From the cell containing the given text, extract its center point as (X, Y) coordinate. 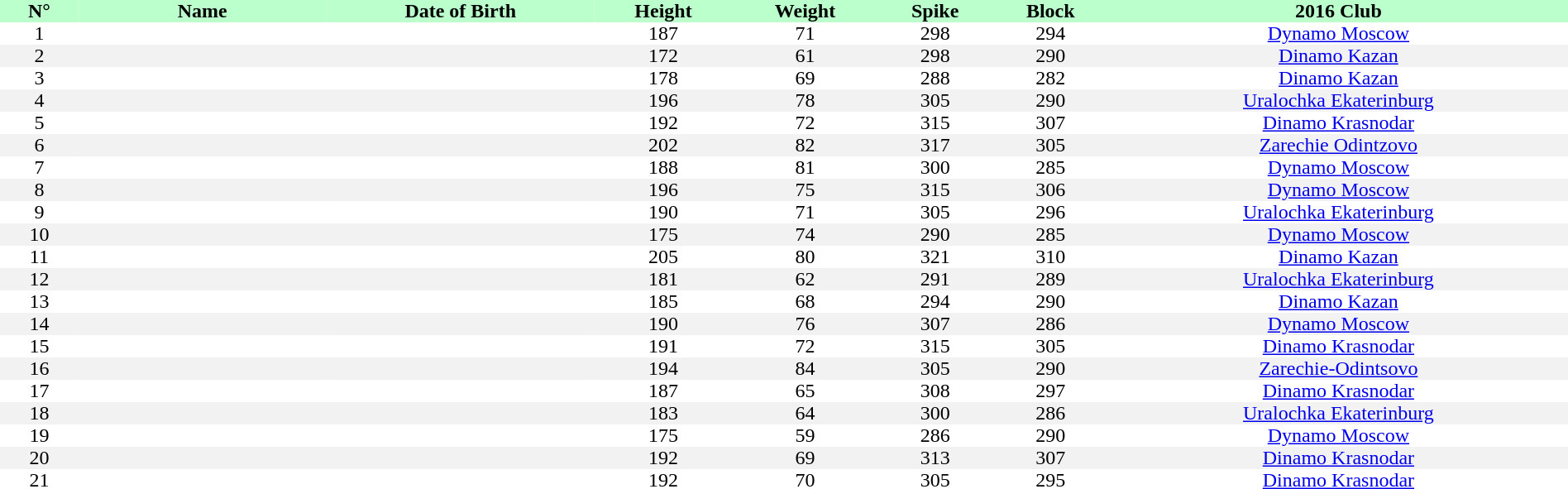
N° (40, 12)
84 (805, 369)
10 (40, 235)
80 (805, 256)
185 (663, 301)
Height (663, 12)
Weight (805, 12)
2 (40, 56)
8 (40, 190)
191 (663, 346)
Spike (935, 12)
7 (40, 167)
11 (40, 256)
13 (40, 301)
5 (40, 122)
Block (1050, 12)
20 (40, 458)
61 (805, 56)
74 (805, 235)
Name (203, 12)
Date of Birth (461, 12)
1 (40, 33)
4 (40, 101)
297 (1050, 391)
19 (40, 435)
310 (1050, 256)
15 (40, 346)
12 (40, 280)
2016 Club (1338, 12)
62 (805, 280)
282 (1050, 78)
194 (663, 369)
202 (663, 146)
321 (935, 256)
Zarechie-Odintsovo (1338, 369)
17 (40, 391)
16 (40, 369)
289 (1050, 280)
65 (805, 391)
82 (805, 146)
3 (40, 78)
306 (1050, 190)
188 (663, 167)
64 (805, 414)
308 (935, 391)
59 (805, 435)
18 (40, 414)
78 (805, 101)
288 (935, 78)
76 (805, 324)
6 (40, 146)
178 (663, 78)
68 (805, 301)
313 (935, 458)
296 (1050, 212)
Zarechie Odintzovo (1338, 146)
205 (663, 256)
317 (935, 146)
81 (805, 167)
14 (40, 324)
291 (935, 280)
172 (663, 56)
75 (805, 190)
9 (40, 212)
183 (663, 414)
181 (663, 280)
